Return [x, y] of the center of cell containing provided text 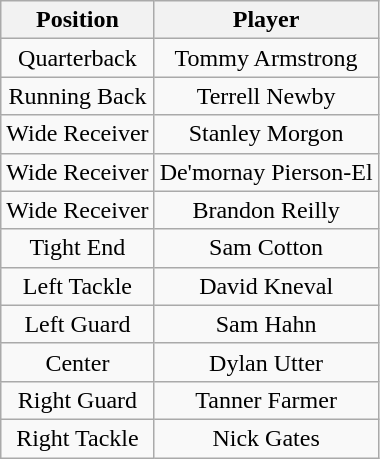
Sam Hahn [266, 324]
Left Tackle [78, 286]
Right Tackle [78, 438]
Right Guard [78, 400]
Sam Cotton [266, 248]
Tight End [78, 248]
Dylan Utter [266, 362]
Position [78, 20]
Nick Gates [266, 438]
Brandon Reilly [266, 210]
Quarterback [78, 58]
Tanner Farmer [266, 400]
Running Back [78, 96]
Tommy Armstrong [266, 58]
Player [266, 20]
De'mornay Pierson-El [266, 172]
Center [78, 362]
David Kneval [266, 286]
Terrell Newby [266, 96]
Stanley Morgon [266, 134]
Left Guard [78, 324]
